Scan for the cell matching the given text and deliver its [X, Y] coordinate at center. 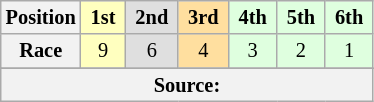
1 [349, 51]
4 [203, 51]
2nd [152, 17]
1st [104, 17]
3 [253, 51]
Source: [187, 85]
9 [104, 51]
5th [301, 17]
3rd [203, 17]
Position [41, 17]
4th [253, 17]
6 [152, 51]
Race [41, 51]
6th [349, 17]
2 [301, 51]
